Search for the cell housing the specified text and yield its (X, Y) center coordinate. 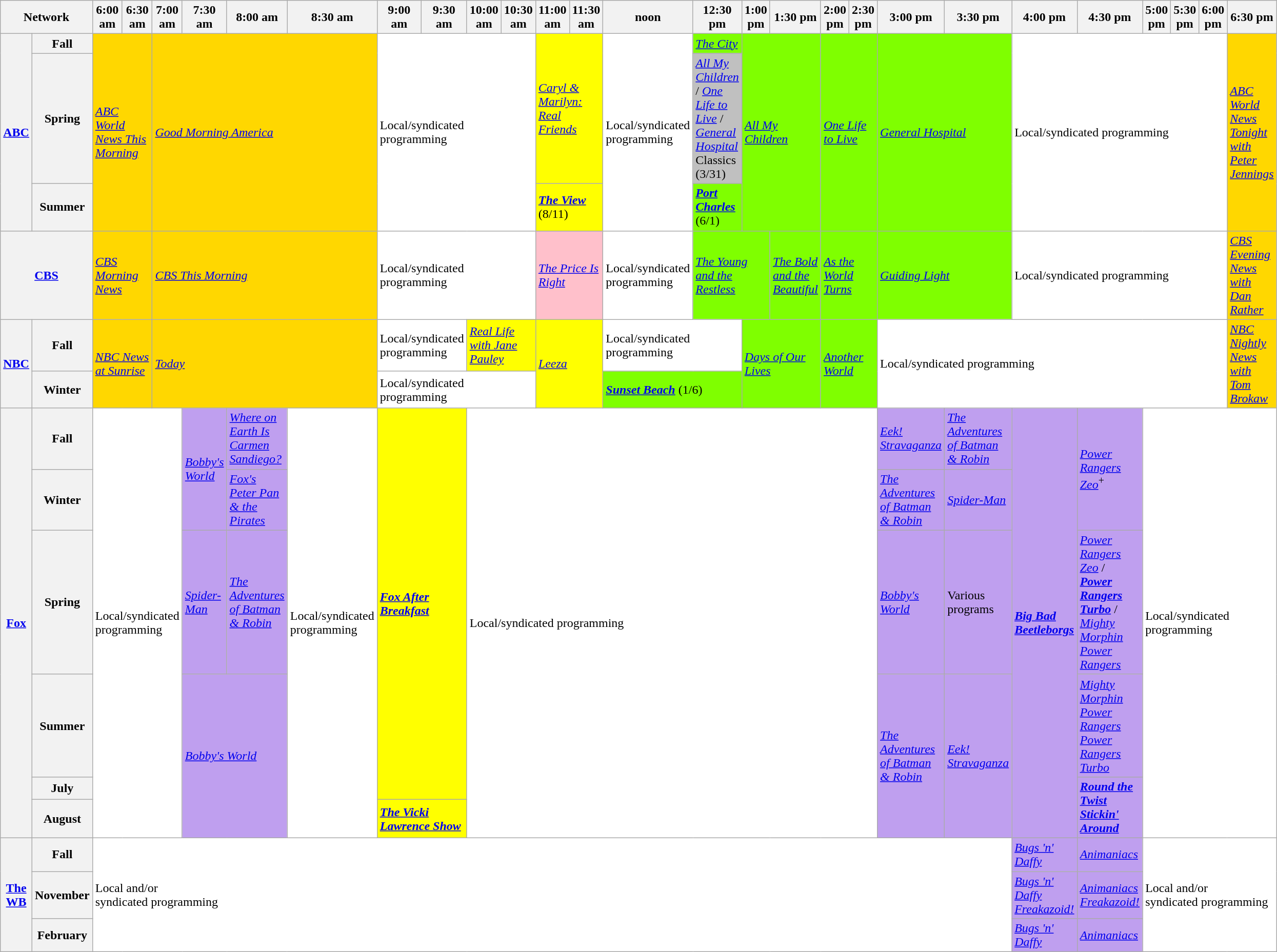
Big Bad Beetleborgs (1044, 623)
Good Morning America (265, 132)
10:00 am (484, 17)
4:30 pm (1110, 17)
8:00 am (257, 17)
4:00 pm (1044, 17)
11:00 am (552, 17)
Bugs 'n' Daffy Freakazoid! (1044, 895)
CBS Morning News (122, 275)
1:00 pm (756, 17)
noon (648, 17)
Another World (849, 364)
November (62, 895)
3:00 pm (911, 17)
The City (717, 44)
Guiding Light (945, 275)
Sunset Beach (1/6) (673, 390)
The Price Is Right (569, 275)
5:30 pm (1185, 17)
ABC (16, 132)
The Bold and the Beautiful (795, 275)
CBS This Morning (265, 275)
The Vicki Lawrence Show (422, 818)
9:00 am (399, 17)
August (62, 818)
Various programs (979, 602)
Mighty Morphin Power Rangers Power Rangers Turbo (1110, 725)
NBC Nightly News with Tom Brokaw (1252, 364)
NBC (16, 364)
ABC World News This Morning (122, 132)
All My Children (781, 132)
7:30 am (204, 17)
12:30 pm (717, 17)
One Life to Live (849, 132)
Fox's Peter Pan & the Pirates (257, 499)
Round the Twist Stickin' Around (1110, 807)
Leeza (569, 364)
ABC World News Tonight with Peter Jennings (1252, 132)
Days of Our Lives (781, 364)
The Young and the Restless (731, 275)
General Hospital (945, 132)
10:30 am (518, 17)
Animaniacs Freakazoid! (1110, 895)
6:30 pm (1252, 17)
6:00 pm (1213, 17)
Fox After Breakfast (422, 604)
2:00 pm (835, 17)
6:30 am (137, 17)
8:30 am (332, 17)
Today (265, 364)
Where on Earth Is Carmen Sandiego? (257, 439)
7:00 am (167, 17)
February (62, 935)
The WB (16, 895)
Power Rangers Zeo / Power Rangers Turbo / Mighty Morphin Power Rangers (1110, 602)
Caryl & Marilyn: Real Friends (569, 109)
The View (8/11) (569, 207)
Port Charles (6/1) (717, 207)
3:30 pm (979, 17)
CBS Evening News with Dan Rather (1252, 275)
1:30 pm (795, 17)
6:00 am (107, 17)
Network (46, 17)
11:30 am (586, 17)
Real Life with Jane Pauley (501, 346)
2:30 pm (863, 17)
All My Children / One Life to Live / General Hospital Classics (3/31) (717, 118)
9:30 am (444, 17)
5:00 pm (1157, 17)
As the World Turns (849, 275)
Fox (16, 623)
Power Rangers Zeo+ (1110, 469)
July (62, 788)
CBS (46, 275)
NBC News at Sunrise (122, 364)
